Return the [X, Y] coordinate for the center point of the cell that contains the specified text.  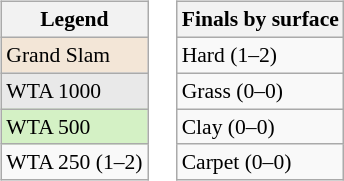
WTA 1000 [74, 91]
Grand Slam [74, 55]
Carpet (0–0) [260, 162]
Clay (0–0) [260, 127]
WTA 250 (1–2) [74, 162]
WTA 500 [74, 127]
Grass (0–0) [260, 91]
Finals by surface [260, 20]
Legend [74, 20]
Hard (1–2) [260, 55]
